Provide the (x, y) coordinate of the cell's center where the given text is located.  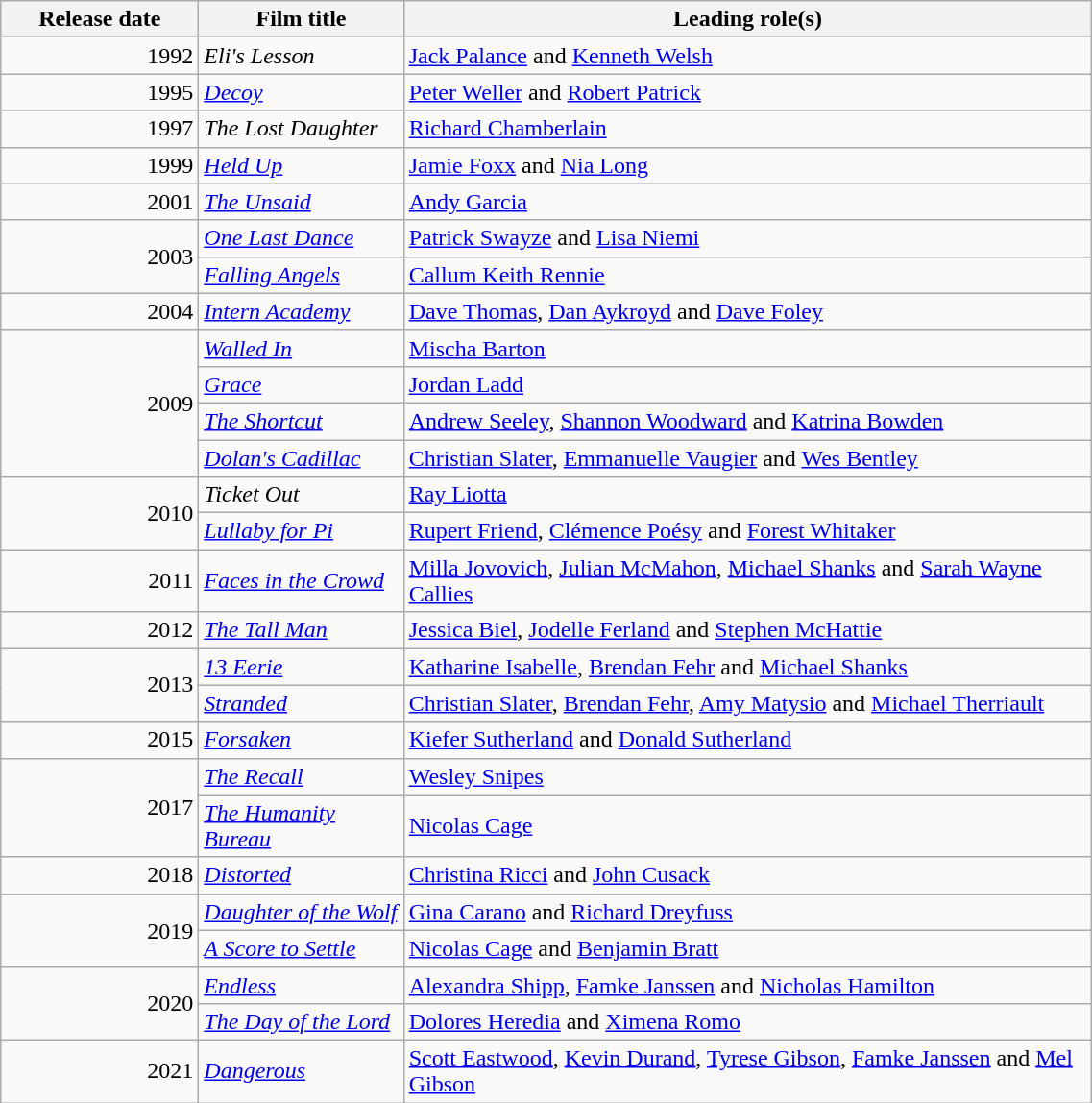
2004 (100, 311)
2019 (100, 930)
Jamie Foxx and Nia Long (747, 165)
Andy Garcia (747, 202)
1999 (100, 165)
Film title (302, 19)
Alexandra Shipp, Famke Janssen and Nicholas Hamilton (747, 985)
Faces in the Crowd (302, 580)
Richard Chamberlain (747, 129)
Rupert Friend, Clémence Poésy and Forest Whitaker (747, 531)
2021 (100, 1070)
2012 (100, 630)
Patrick Swayze and Lisa Niemi (747, 238)
2003 (100, 257)
The Lost Daughter (302, 129)
Gina Carano and Richard Dreyfuss (747, 912)
The Recall (302, 776)
Decoy (302, 92)
Nicolas Cage (747, 826)
Scott Eastwood, Kevin Durand, Tyrese Gibson, Famke Janssen and Mel Gibson (747, 1070)
Jessica Biel, Jodelle Ferland and Stephen McHattie (747, 630)
2015 (100, 740)
2020 (100, 1003)
Milla Jovovich, Julian McMahon, Michael Shanks and Sarah Wayne Callies (747, 580)
Endless (302, 985)
The Shortcut (302, 421)
Stranded (302, 703)
1995 (100, 92)
Ticket Out (302, 495)
2010 (100, 513)
The Day of the Lord (302, 1021)
One Last Dance (302, 238)
Christian Slater, Brendan Fehr, Amy Matysio and Michael Therriault (747, 703)
Jordan Ladd (747, 384)
Held Up (302, 165)
The Humanity Bureau (302, 826)
Intern Academy (302, 311)
Andrew Seeley, Shannon Woodward and Katrina Bowden (747, 421)
Dangerous (302, 1070)
Katharine Isabelle, Brendan Fehr and Michael Shanks (747, 667)
Kiefer Sutherland and Donald Sutherland (747, 740)
2009 (100, 403)
1992 (100, 56)
Nicolas Cage and Benjamin Bratt (747, 948)
Wesley Snipes (747, 776)
Lullaby for Pi (302, 531)
2018 (100, 875)
Christian Slater, Emmanuelle Vaugier and Wes Bentley (747, 458)
Dolores Heredia and Ximena Romo (747, 1021)
Daughter of the Wolf (302, 912)
Falling Angels (302, 275)
The Unsaid (302, 202)
Ray Liotta (747, 495)
Eli's Lesson (302, 56)
Release date (100, 19)
Callum Keith Rennie (747, 275)
Dolan's Cadillac (302, 458)
Peter Weller and Robert Patrick (747, 92)
Forsaken (302, 740)
2011 (100, 580)
The Tall Man (302, 630)
Jack Palance and Kenneth Welsh (747, 56)
2001 (100, 202)
2013 (100, 685)
Mischa Barton (747, 348)
Leading role(s) (747, 19)
Walled In (302, 348)
2017 (100, 807)
1997 (100, 129)
Christina Ricci and John Cusack (747, 875)
Dave Thomas, Dan Aykroyd and Dave Foley (747, 311)
13 Eerie (302, 667)
Distorted (302, 875)
A Score to Settle (302, 948)
Grace (302, 384)
